Detect which cell encompasses the target text, then output its [X, Y] center coordinate. 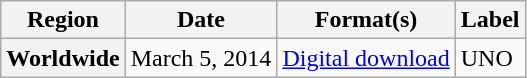
March 5, 2014 [201, 58]
Date [201, 20]
Region [63, 20]
Format(s) [366, 20]
UNO [490, 58]
Label [490, 20]
Worldwide [63, 58]
Digital download [366, 58]
